Determine the (X, Y) coordinate at the center of the cell enclosing the given text.  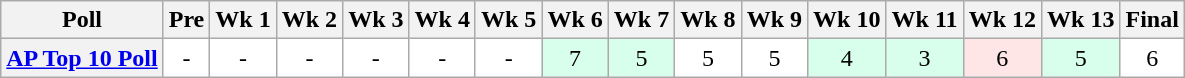
Wk 6 (575, 20)
Wk 9 (774, 20)
Wk 4 (442, 20)
Final (1152, 20)
Wk 8 (708, 20)
Wk 2 (309, 20)
Poll (82, 20)
AP Top 10 Poll (82, 58)
7 (575, 58)
3 (924, 58)
4 (847, 58)
Pre (186, 20)
Wk 13 (1081, 20)
Wk 11 (924, 20)
Wk 1 (243, 20)
Wk 10 (847, 20)
Wk 12 (1002, 20)
Wk 3 (376, 20)
Wk 7 (641, 20)
Wk 5 (508, 20)
